Locate the cell with the specified text and output its [X, Y] center coordinate. 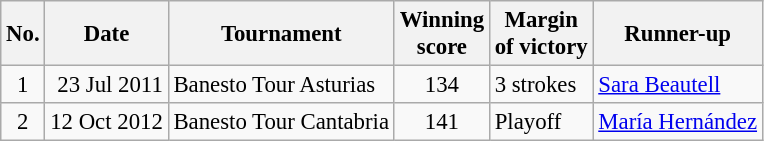
Marginof victory [541, 34]
2 [23, 122]
No. [23, 34]
12 Oct 2012 [106, 122]
María Hernández [678, 122]
134 [442, 85]
Sara Beautell [678, 85]
Tournament [281, 34]
Banesto Tour Asturias [281, 85]
Date [106, 34]
141 [442, 122]
23 Jul 2011 [106, 85]
Playoff [541, 122]
3 strokes [541, 85]
Runner-up [678, 34]
1 [23, 85]
Banesto Tour Cantabria [281, 122]
Winningscore [442, 34]
